Provide the [X, Y] coordinate of the cell's center where the given text is located.  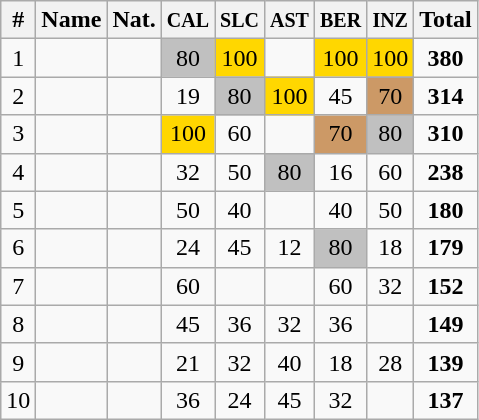
16 [340, 172]
4 [18, 172]
INZ [390, 20]
12 [289, 248]
2 [18, 96]
28 [390, 362]
Total [446, 20]
310 [446, 134]
SLC [240, 20]
Name [72, 20]
9 [18, 362]
10 [18, 400]
152 [446, 286]
5 [18, 210]
AST [289, 20]
180 [446, 210]
6 [18, 248]
380 [446, 58]
3 [18, 134]
137 [446, 400]
CAL [188, 20]
21 [188, 362]
238 [446, 172]
139 [446, 362]
149 [446, 324]
8 [18, 324]
1 [18, 58]
179 [446, 248]
# [18, 20]
BER [340, 20]
Nat. [134, 20]
19 [188, 96]
7 [18, 286]
314 [446, 96]
